Determine the [X, Y] coordinate at the center of the cell enclosing the given text.  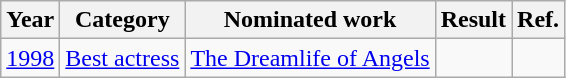
Best actress [122, 58]
Category [122, 20]
Year [30, 20]
1998 [30, 58]
Nominated work [310, 20]
The Dreamlife of Angels [310, 58]
Result [473, 20]
Ref. [538, 20]
